Search for the cell housing the specified text and yield its [X, Y] center coordinate. 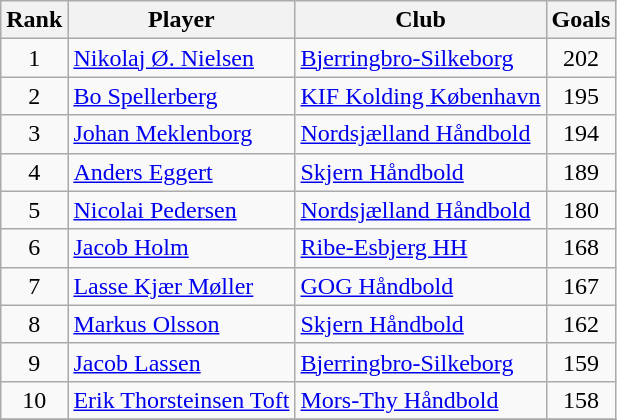
Johan Meklenborg [182, 134]
Bo Spellerberg [182, 96]
9 [34, 362]
Nicolai Pedersen [182, 210]
162 [581, 324]
Ribe-Esbjerg HH [420, 248]
5 [34, 210]
194 [581, 134]
167 [581, 286]
4 [34, 172]
6 [34, 248]
Rank [34, 20]
2 [34, 96]
3 [34, 134]
Player [182, 20]
180 [581, 210]
Club [420, 20]
Anders Eggert [182, 172]
168 [581, 248]
8 [34, 324]
Goals [581, 20]
195 [581, 96]
1 [34, 58]
Mors-Thy Håndbold [420, 400]
7 [34, 286]
202 [581, 58]
158 [581, 400]
Jacob Holm [182, 248]
Lasse Kjær Møller [182, 286]
10 [34, 400]
GOG Håndbold [420, 286]
KIF Kolding København [420, 96]
Markus Olsson [182, 324]
189 [581, 172]
159 [581, 362]
Jacob Lassen [182, 362]
Erik Thorsteinsen Toft [182, 400]
Nikolaj Ø. Nielsen [182, 58]
